From the cell containing the given text, extract its center point as [x, y] coordinate. 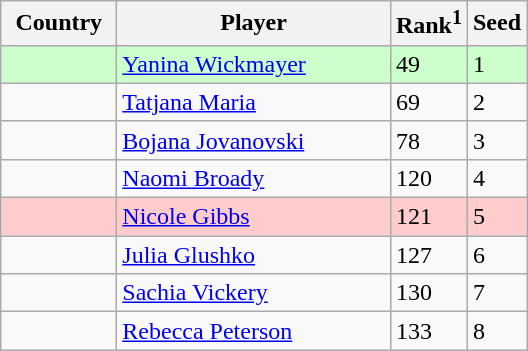
Tatjana Maria [254, 102]
133 [428, 331]
5 [496, 217]
Player [254, 24]
Rebecca Peterson [254, 331]
Julia Glushko [254, 255]
7 [496, 293]
1 [496, 64]
127 [428, 255]
Seed [496, 24]
130 [428, 293]
69 [428, 102]
Nicole Gibbs [254, 217]
121 [428, 217]
Naomi Broady [254, 178]
Country [59, 24]
Sachia Vickery [254, 293]
49 [428, 64]
120 [428, 178]
78 [428, 140]
Yanina Wickmayer [254, 64]
2 [496, 102]
3 [496, 140]
4 [496, 178]
8 [496, 331]
6 [496, 255]
Bojana Jovanovski [254, 140]
Rank1 [428, 24]
